Scan for the cell matching the given text and deliver its (x, y) coordinate at center. 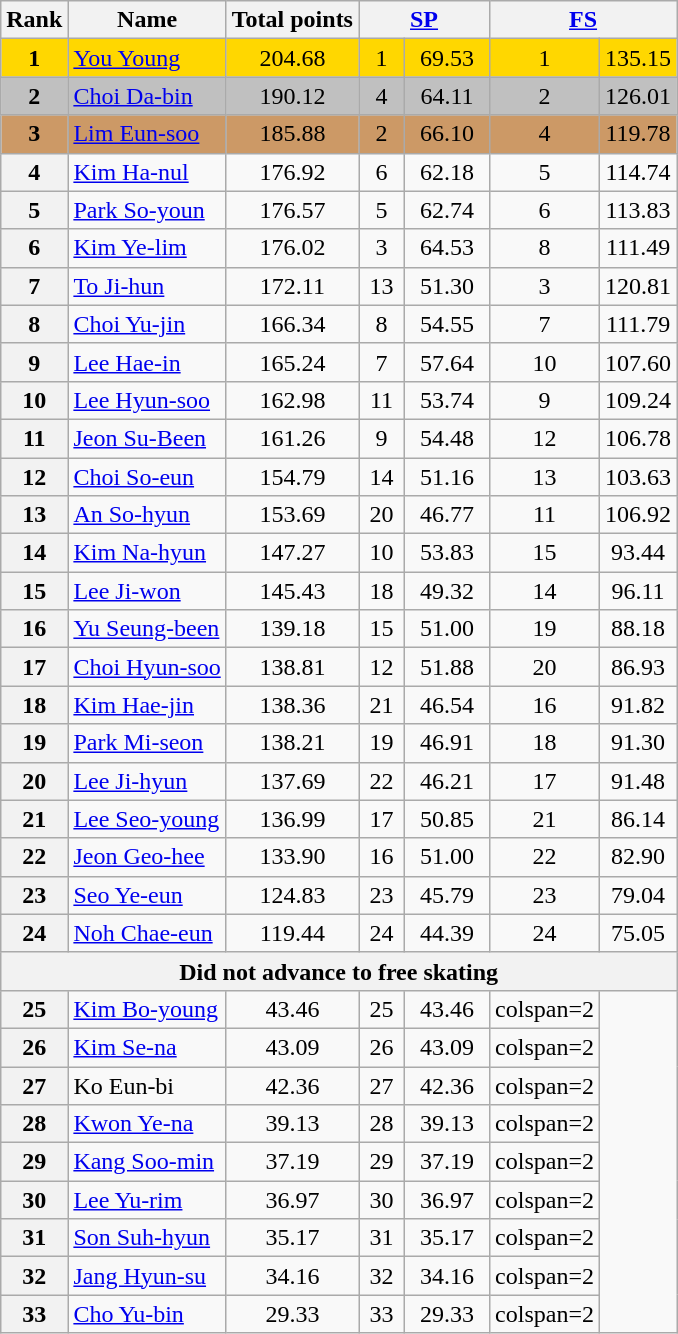
Lee Ji-won (147, 591)
138.21 (292, 743)
Total points (292, 20)
Kim Se-na (147, 1047)
190.12 (292, 96)
Choi Yu-jin (147, 324)
Kang Soo-min (147, 1162)
Kim Ye-lim (147, 248)
119.44 (292, 933)
153.69 (292, 515)
91.82 (638, 705)
106.78 (638, 438)
137.69 (292, 781)
46.77 (446, 515)
Cho Yu-bin (147, 1314)
120.81 (638, 286)
103.63 (638, 477)
96.11 (638, 591)
You Young (147, 58)
To Ji-hun (147, 286)
114.74 (638, 172)
46.91 (446, 743)
Choi Da-bin (147, 96)
Lee Seo-young (147, 819)
86.93 (638, 667)
91.30 (638, 743)
Name (147, 20)
135.15 (638, 58)
54.48 (446, 438)
138.36 (292, 705)
Kim Ha-nul (147, 172)
107.60 (638, 362)
Park So-youn (147, 210)
62.18 (446, 172)
176.57 (292, 210)
161.26 (292, 438)
109.24 (638, 400)
154.79 (292, 477)
147.27 (292, 553)
162.98 (292, 400)
Choi So-eun (147, 477)
176.92 (292, 172)
Did not advance to free skating (339, 971)
49.32 (446, 591)
51.16 (446, 477)
Jang Hyun-su (147, 1276)
Lee Yu-rim (147, 1200)
64.53 (446, 248)
113.83 (638, 210)
62.74 (446, 210)
166.34 (292, 324)
Kwon Ye-na (147, 1124)
138.81 (292, 667)
Ko Eun-bi (147, 1085)
Park Mi-seon (147, 743)
204.68 (292, 58)
145.43 (292, 591)
82.90 (638, 857)
126.01 (638, 96)
64.11 (446, 96)
165.24 (292, 362)
Rank (34, 20)
44.39 (446, 933)
51.88 (446, 667)
136.99 (292, 819)
50.85 (446, 819)
An So-hyun (147, 515)
Seo Ye-eun (147, 895)
111.79 (638, 324)
93.44 (638, 553)
79.04 (638, 895)
FS (584, 20)
124.83 (292, 895)
Yu Seung-been (147, 629)
133.90 (292, 857)
86.14 (638, 819)
66.10 (446, 134)
Son Suh-hyun (147, 1238)
46.21 (446, 781)
111.49 (638, 248)
45.79 (446, 895)
139.18 (292, 629)
53.74 (446, 400)
88.18 (638, 629)
Lee Ji-hyun (147, 781)
Noh Chae-eun (147, 933)
53.83 (446, 553)
SP (424, 20)
Kim Na-hyun (147, 553)
Lee Hae-in (147, 362)
106.92 (638, 515)
54.55 (446, 324)
Jeon Su-Been (147, 438)
176.02 (292, 248)
Jeon Geo-hee (147, 857)
75.05 (638, 933)
119.78 (638, 134)
57.64 (446, 362)
Lee Hyun-soo (147, 400)
46.54 (446, 705)
Lim Eun-soo (147, 134)
Kim Hae-jin (147, 705)
Choi Hyun-soo (147, 667)
Kim Bo-young (147, 1009)
51.30 (446, 286)
91.48 (638, 781)
69.53 (446, 58)
172.11 (292, 286)
185.88 (292, 134)
